Extract the [X, Y] coordinate from the center of the cell holding the provided text.  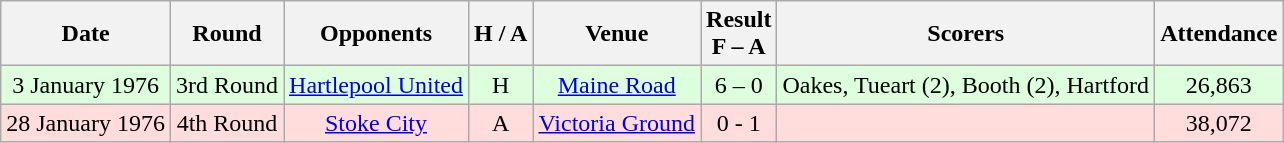
Maine Road [617, 85]
Round [226, 34]
Victoria Ground [617, 123]
Hartlepool United [376, 85]
Date [86, 34]
H [501, 85]
Oakes, Tueart (2), Booth (2), Hartford [966, 85]
H / A [501, 34]
Attendance [1219, 34]
26,863 [1219, 85]
A [501, 123]
3 January 1976 [86, 85]
Venue [617, 34]
Stoke City [376, 123]
6 – 0 [739, 85]
4th Round [226, 123]
28 January 1976 [86, 123]
Opponents [376, 34]
0 - 1 [739, 123]
ResultF – A [739, 34]
Scorers [966, 34]
38,072 [1219, 123]
3rd Round [226, 85]
